From the cell containing the given text, extract its center point as (x, y) coordinate. 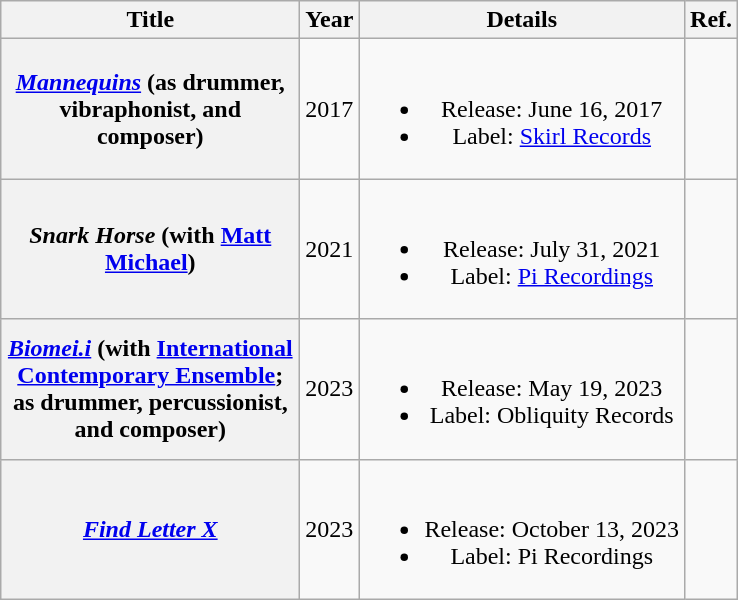
Release: June 16, 2017Label: Skirl Records (522, 109)
Biomei.i (with International Contemporary Ensemble; as drummer, percussionist, and composer) (150, 389)
Snark Horse (with Matt Michael) (150, 249)
2017 (330, 109)
Release: October 13, 2023Label: Pi Recordings (522, 529)
Mannequins (as drummer, vibraphonist, and composer) (150, 109)
2021 (330, 249)
Title (150, 20)
Release: July 31, 2021Label: Pi Recordings (522, 249)
Details (522, 20)
Year (330, 20)
Find Letter X (150, 529)
Release: May 19, 2023Label: Obliquity Records (522, 389)
Ref. (712, 20)
